Return the (X, Y) coordinate for the center point of the cell that contains the specified text.  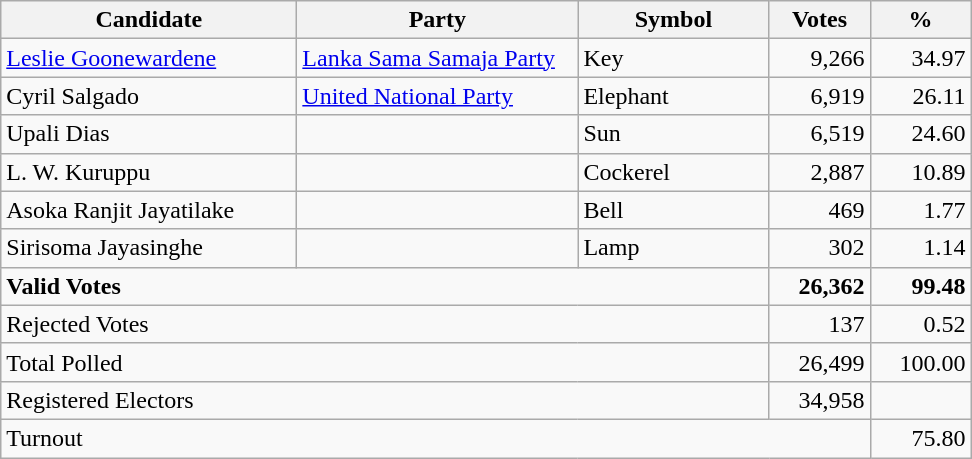
Registered Electors (385, 400)
24.60 (920, 134)
Sirisoma Jayasinghe (149, 248)
6,519 (820, 134)
9,266 (820, 58)
302 (820, 248)
10.89 (920, 172)
34,958 (820, 400)
99.48 (920, 286)
Turnout (436, 438)
6,919 (820, 96)
Sun (674, 134)
26,499 (820, 362)
Total Polled (385, 362)
26,362 (820, 286)
Rejected Votes (385, 324)
Key (674, 58)
Cockerel (674, 172)
Cyril Salgado (149, 96)
L. W. Kuruppu (149, 172)
Valid Votes (385, 286)
469 (820, 210)
Asoka Ranjit Jayatilake (149, 210)
Lanka Sama Samaja Party (438, 58)
75.80 (920, 438)
Symbol (674, 20)
Upali Dias (149, 134)
0.52 (920, 324)
Bell (674, 210)
1.14 (920, 248)
34.97 (920, 58)
Elephant (674, 96)
United National Party (438, 96)
% (920, 20)
Party (438, 20)
Leslie Goonewardene (149, 58)
100.00 (920, 362)
26.11 (920, 96)
Candidate (149, 20)
2,887 (820, 172)
1.77 (920, 210)
Votes (820, 20)
137 (820, 324)
Lamp (674, 248)
